Determine the [x, y] coordinate at the center of the cell enclosing the given text.  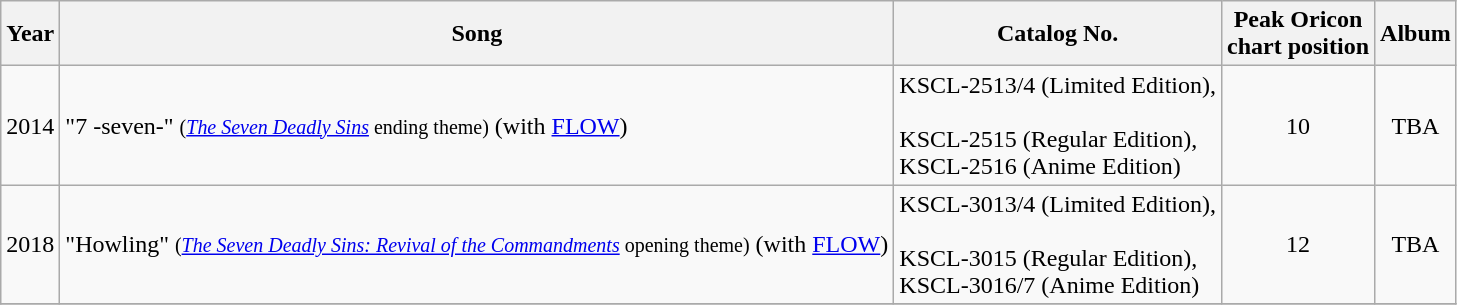
KSCL-2513/4 (Limited Edition),KSCL-2515 (Regular Edition), KSCL-2516 (Anime Edition) [1058, 126]
2014 [30, 126]
KSCL-3013/4 (Limited Edition),KSCL-3015 (Regular Edition), KSCL-3016/7 (Anime Edition) [1058, 244]
12 [1298, 244]
10 [1298, 126]
Year [30, 34]
Peak Oricon chart position [1298, 34]
Album [1416, 34]
2018 [30, 244]
"7 -seven-" (The Seven Deadly Sins ending theme) (with FLOW) [477, 126]
Catalog No. [1058, 34]
"Howling" (The Seven Deadly Sins: Revival of the Commandments opening theme) (with FLOW) [477, 244]
Song [477, 34]
